Capture the cell that displays the provided text and extract its (X, Y) central coordinate. 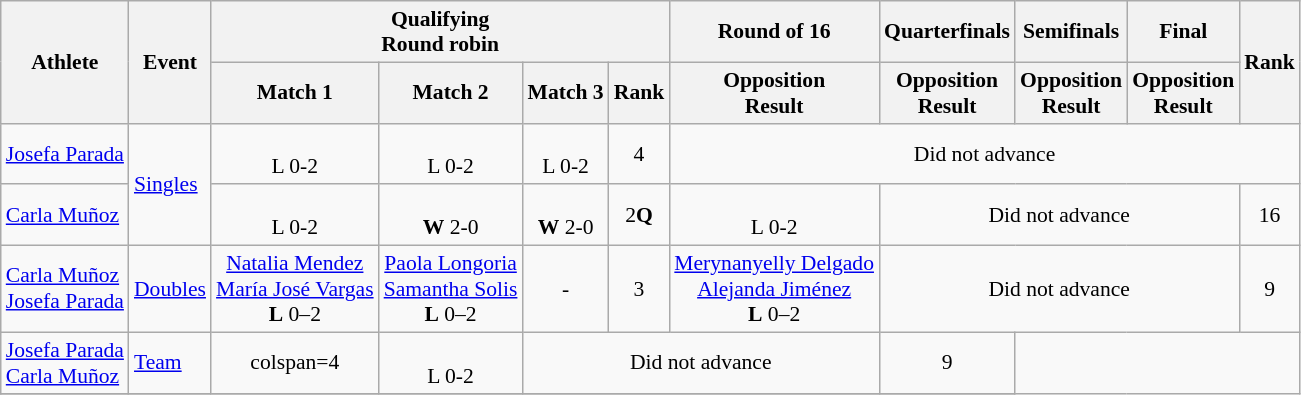
Match 3 (565, 92)
Singles (170, 184)
2Q (640, 216)
Doubles (170, 290)
Semifinals (1071, 32)
Athlete (65, 62)
colspan=4 (295, 362)
Merynanyelly DelgadoAlejanda JiménezL 0–2 (774, 290)
Round of 16 (774, 32)
Josefa ParadaCarla Muñoz (65, 362)
Match 2 (451, 92)
Josefa Parada (65, 154)
Final (1183, 32)
Team (170, 362)
Event (170, 62)
Carla Muñoz (65, 216)
3 (640, 290)
Natalia MendezMaría José VargasL 0–2 (295, 290)
16 (1270, 216)
QualifyingRound robin (440, 32)
4 (640, 154)
Carla MuñozJosefa Parada (65, 290)
Match 1 (295, 92)
- (565, 290)
Quarterfinals (947, 32)
Paola LongoriaSamantha SolisL 0–2 (451, 290)
